Return the (x, y) coordinate for the center point of the cell that contains the specified text.  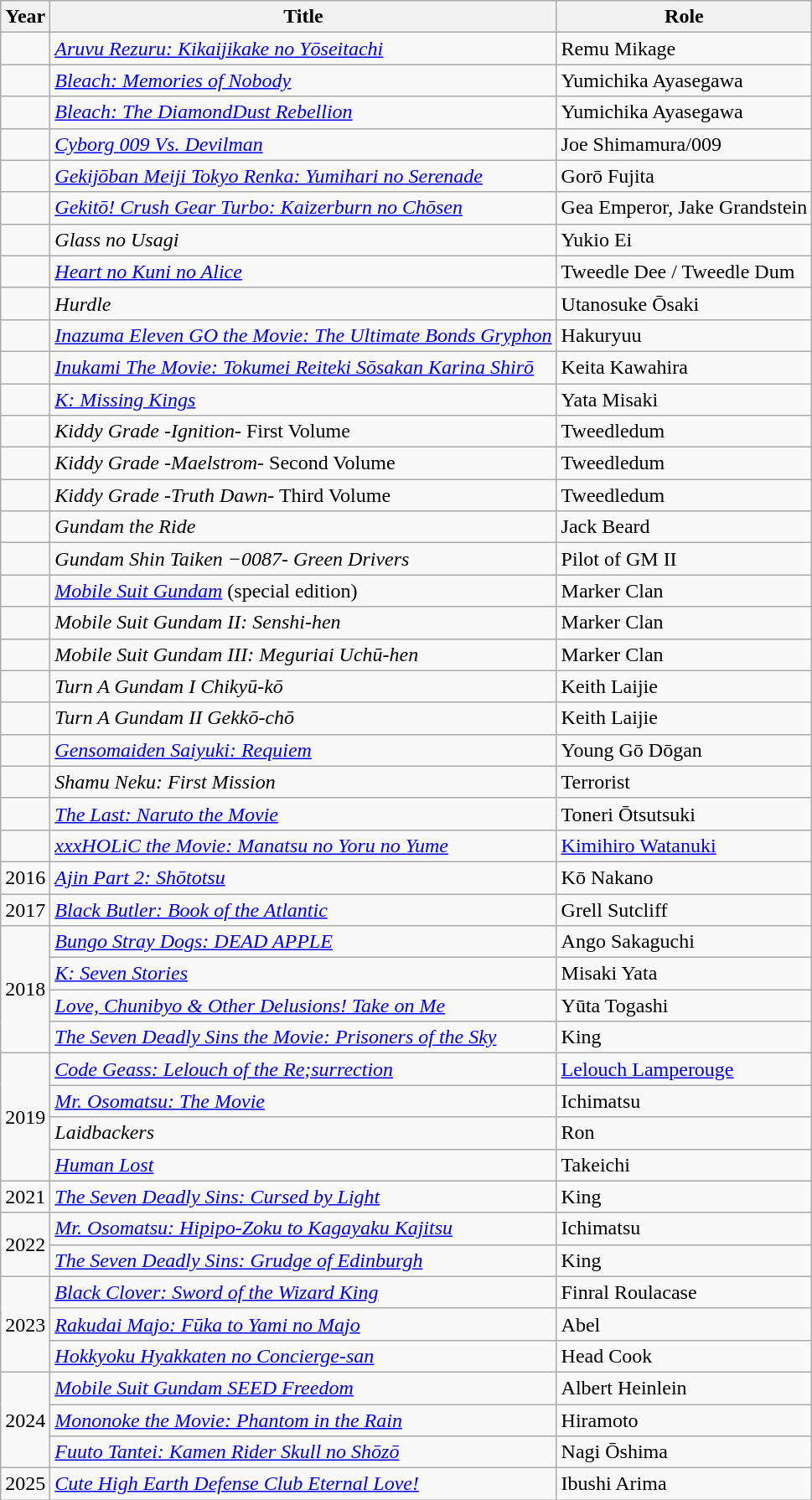
Terrorist (684, 782)
K: Missing Kings (303, 400)
Keita Kawahira (684, 367)
Black Butler: Book of the Atlantic (303, 909)
Takeichi (684, 1165)
Toneri Ōtsutsuki (684, 814)
Jack Beard (684, 527)
Hurdle (303, 303)
Black Clover: Sword of the Wizard King (303, 1292)
Hokkyoku Hyakkaten no Concierge-san (303, 1356)
Pilot of GM II (684, 559)
The Last: Naruto the Movie (303, 814)
2016 (25, 877)
Gundam the Ride (303, 527)
Mobile Suit Gundam II: Senshi-hen (303, 623)
Mononoke the Movie: Phantom in the Rain (303, 1420)
Gorō Fujita (684, 176)
Ango Sakaguchi (684, 942)
Hiramoto (684, 1420)
Code Geass: Lelouch of the Re;surrection (303, 1069)
Turn A Gundam I Chikyū-kō (303, 686)
Fuuto Tantei: Kamen Rider Skull no Shōzō (303, 1452)
Heart no Kuni no Alice (303, 272)
Kimihiro Watanuki (684, 846)
Finral Roulacase (684, 1292)
Aruvu Rezuru: Kikaijikake no Yōseitachi (303, 49)
Gea Emperor, Jake Grandstein (684, 208)
Kiddy Grade -Truth Dawn- Third Volume (303, 495)
Abel (684, 1324)
Inukami The Movie: Tokumei Reiteki Sōsakan Karina Shirō (303, 367)
Nagi Ōshima (684, 1452)
Gekitō! Crush Gear Turbo: Kaizerburn no Chōsen (303, 208)
Kiddy Grade -Ignition- First Volume (303, 432)
Bleach: The DiamondDust Rebellion (303, 112)
Shamu Neku: First Mission (303, 782)
Inazuma Eleven GO the Movie: The Ultimate Bonds Gryphon (303, 335)
2017 (25, 909)
Young Gō Dōgan (684, 750)
Tweedle Dee / Tweedle Dum (684, 272)
Gundam Shin Taiken −0087- Green Drivers (303, 559)
Lelouch Lamperouge (684, 1069)
Ibushi Arima (684, 1484)
2024 (25, 1420)
Yukio Ei (684, 240)
Mobile Suit Gundam III: Meguriai Uchū-hen (303, 654)
The Seven Deadly Sins: Grudge of Edinburgh (303, 1260)
Utanosuke Ōsaki (684, 303)
Turn A Gundam II Gekkō-chō (303, 718)
Yata Misaki (684, 400)
Head Cook (684, 1356)
Misaki Yata (684, 974)
Mobile Suit Gundam SEED Freedom (303, 1388)
Gekijōban Meiji Tokyo Renka: Yumihari no Serenade (303, 176)
Grell Sutcliff (684, 909)
Year (25, 17)
Title (303, 17)
Yūta Togashi (684, 1006)
2019 (25, 1117)
Kō Nakano (684, 877)
Kiddy Grade -Maelstrom- Second Volume (303, 463)
2018 (25, 990)
Glass no Usagi (303, 240)
Hakuryuu (684, 335)
Laidbackers (303, 1133)
Role (684, 17)
Ron (684, 1133)
Mobile Suit Gundam (special edition) (303, 591)
The Seven Deadly Sins: Cursed by Light (303, 1197)
Human Lost (303, 1165)
Joe Shimamura/009 (684, 144)
Gensomaiden Saiyuki: Requiem (303, 750)
Albert Heinlein (684, 1388)
2022 (25, 1244)
Love, Chunibyo & Other Delusions! Take on Me (303, 1006)
2021 (25, 1197)
The Seven Deadly Sins the Movie: Prisoners of the Sky (303, 1037)
Bleach: Memories of Nobody (303, 80)
K: Seven Stories (303, 974)
Bungo Stray Dogs: DEAD APPLE (303, 942)
Ajin Part 2: Shōtotsu (303, 877)
2023 (25, 1324)
Cute High Earth Defense Club Eternal Love! (303, 1484)
Mr. Osomatsu: The Movie (303, 1101)
xxxHOLiC the Movie: Manatsu no Yoru no Yume (303, 846)
Mr. Osomatsu: Hipipo-Zoku to Kagayaku Kajitsu (303, 1228)
2025 (25, 1484)
Remu Mikage (684, 49)
Rakudai Majo: Fūka to Yami no Majo (303, 1324)
Cyborg 009 Vs. Devilman (303, 144)
